Search for the cell housing the specified text and yield its [X, Y] center coordinate. 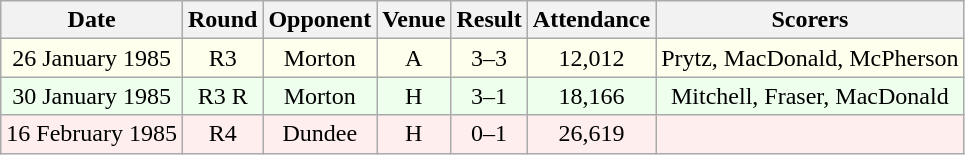
Result [489, 20]
R3 R [222, 96]
Date [92, 20]
R3 [222, 58]
A [414, 58]
12,012 [591, 58]
Opponent [320, 20]
26 January 1985 [92, 58]
3–1 [489, 96]
Attendance [591, 20]
16 February 1985 [92, 134]
Scorers [810, 20]
Venue [414, 20]
26,619 [591, 134]
R4 [222, 134]
Prytz, MacDonald, McPherson [810, 58]
30 January 1985 [92, 96]
Mitchell, Fraser, MacDonald [810, 96]
Round [222, 20]
3–3 [489, 58]
0–1 [489, 134]
Dundee [320, 134]
18,166 [591, 96]
